For the text-containing cell, return its midpoint in [x, y] coordinate format. 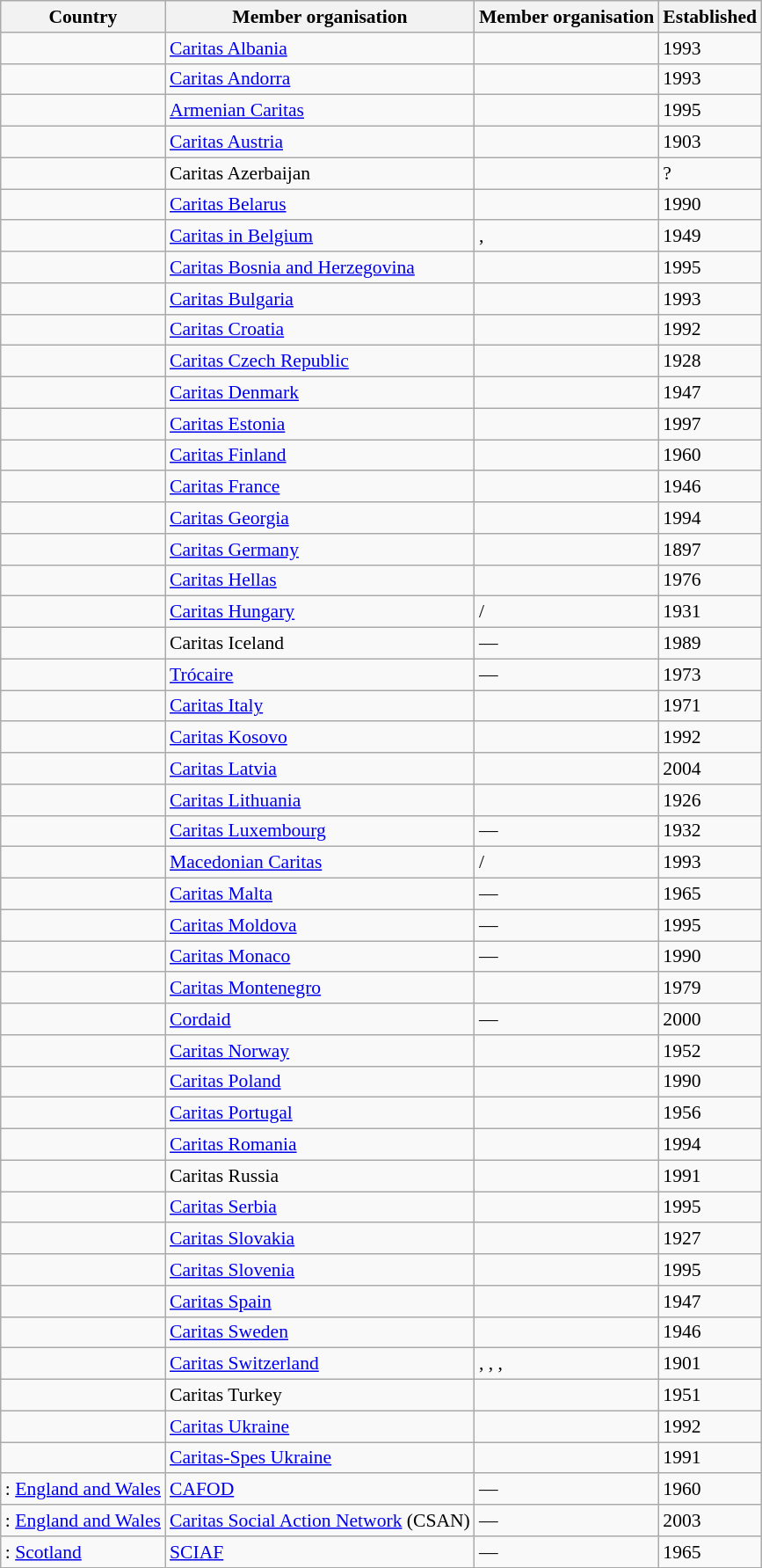
1956 [710, 1113]
Caritas Ukraine [320, 1426]
, [566, 237]
Caritas Italy [320, 706]
1901 [710, 1364]
Caritas Lithuania [320, 800]
Caritas Portugal [320, 1113]
Armenian Caritas [320, 111]
1903 [710, 142]
1976 [710, 580]
Caritas Kosovo [320, 738]
1971 [710, 706]
Caritas in Belgium [320, 237]
Trócaire [320, 675]
Caritas Denmark [320, 393]
Caritas Latvia [320, 769]
Caritas Sweden [320, 1332]
1949 [710, 237]
Caritas Romania [320, 1145]
1952 [710, 1051]
1927 [710, 1239]
Caritas Spain [320, 1302]
Caritas Moldova [320, 925]
1979 [710, 988]
CAFOD [320, 1490]
Caritas-Spes Ukraine [320, 1458]
1897 [710, 550]
Caritas Hungary [320, 612]
Caritas Norway [320, 1051]
2003 [710, 1521]
1973 [710, 675]
Caritas Serbia [320, 1207]
Caritas Albania [320, 48]
Caritas Russia [320, 1176]
: Scotland [83, 1552]
Caritas Czech Republic [320, 361]
Caritas Austria [320, 142]
Macedonian Caritas [320, 863]
1926 [710, 800]
? [710, 173]
Caritas Bulgaria [320, 299]
2004 [710, 769]
Caritas France [320, 487]
Caritas Hellas [320, 580]
Caritas Slovakia [320, 1239]
SCIAF [320, 1552]
Caritas Monaco [320, 957]
Caritas Germany [320, 550]
Caritas Bosnia and Herzegovina [320, 267]
Caritas Finland [320, 456]
, , , [566, 1364]
Caritas Luxembourg [320, 831]
1932 [710, 831]
Caritas Poland [320, 1082]
Caritas Slovenia [320, 1270]
Caritas Andorra [320, 79]
Caritas Turkey [320, 1396]
Caritas Iceland [320, 644]
2000 [710, 1019]
Established [710, 17]
1989 [710, 644]
Caritas Estonia [320, 424]
1928 [710, 361]
Country [83, 17]
1997 [710, 424]
1931 [710, 612]
Caritas Switzerland [320, 1364]
Caritas Azerbaijan [320, 173]
Cordaid [320, 1019]
Caritas Social Action Network (CSAN) [320, 1521]
1951 [710, 1396]
Caritas Montenegro [320, 988]
Caritas Belarus [320, 205]
Caritas Georgia [320, 518]
Caritas Croatia [320, 330]
Caritas Malta [320, 894]
